Pinpoint the cell where the given text exists, returning its (x, y) midpoint coordinate. 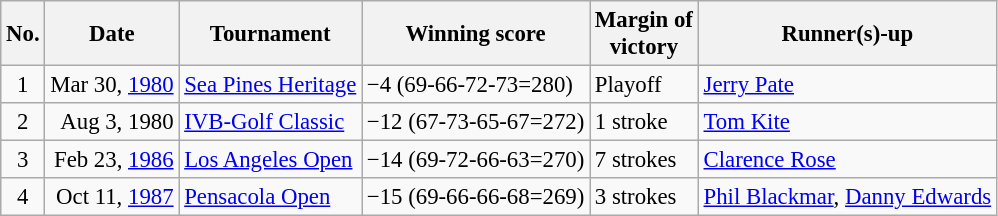
3 (23, 160)
3 strokes (644, 197)
Runner(s)-up (847, 34)
7 strokes (644, 160)
Tournament (270, 34)
Tom Kite (847, 122)
Playoff (644, 85)
1 stroke (644, 122)
Margin ofvictory (644, 34)
−12 (67-73-65-67=272) (476, 122)
Sea Pines Heritage (270, 85)
Winning score (476, 34)
No. (23, 34)
Oct 11, 1987 (112, 197)
Clarence Rose (847, 160)
Aug 3, 1980 (112, 122)
−14 (69-72-66-63=270) (476, 160)
Jerry Pate (847, 85)
Phil Blackmar, Danny Edwards (847, 197)
Pensacola Open (270, 197)
Los Angeles Open (270, 160)
Date (112, 34)
Mar 30, 1980 (112, 85)
IVB-Golf Classic (270, 122)
Feb 23, 1986 (112, 160)
−4 (69-66-72-73=280) (476, 85)
2 (23, 122)
4 (23, 197)
−15 (69-66-66-68=269) (476, 197)
1 (23, 85)
